Find where the given text appears and provide that cell's center as [x, y] coordinate. 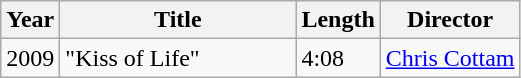
"Kiss of Life" [178, 58]
Director [450, 20]
4:08 [338, 58]
Year [30, 20]
Length [338, 20]
Chris Cottam [450, 58]
2009 [30, 58]
Title [178, 20]
